Output the (X, Y) coordinate of the center of the cell containing the given text.  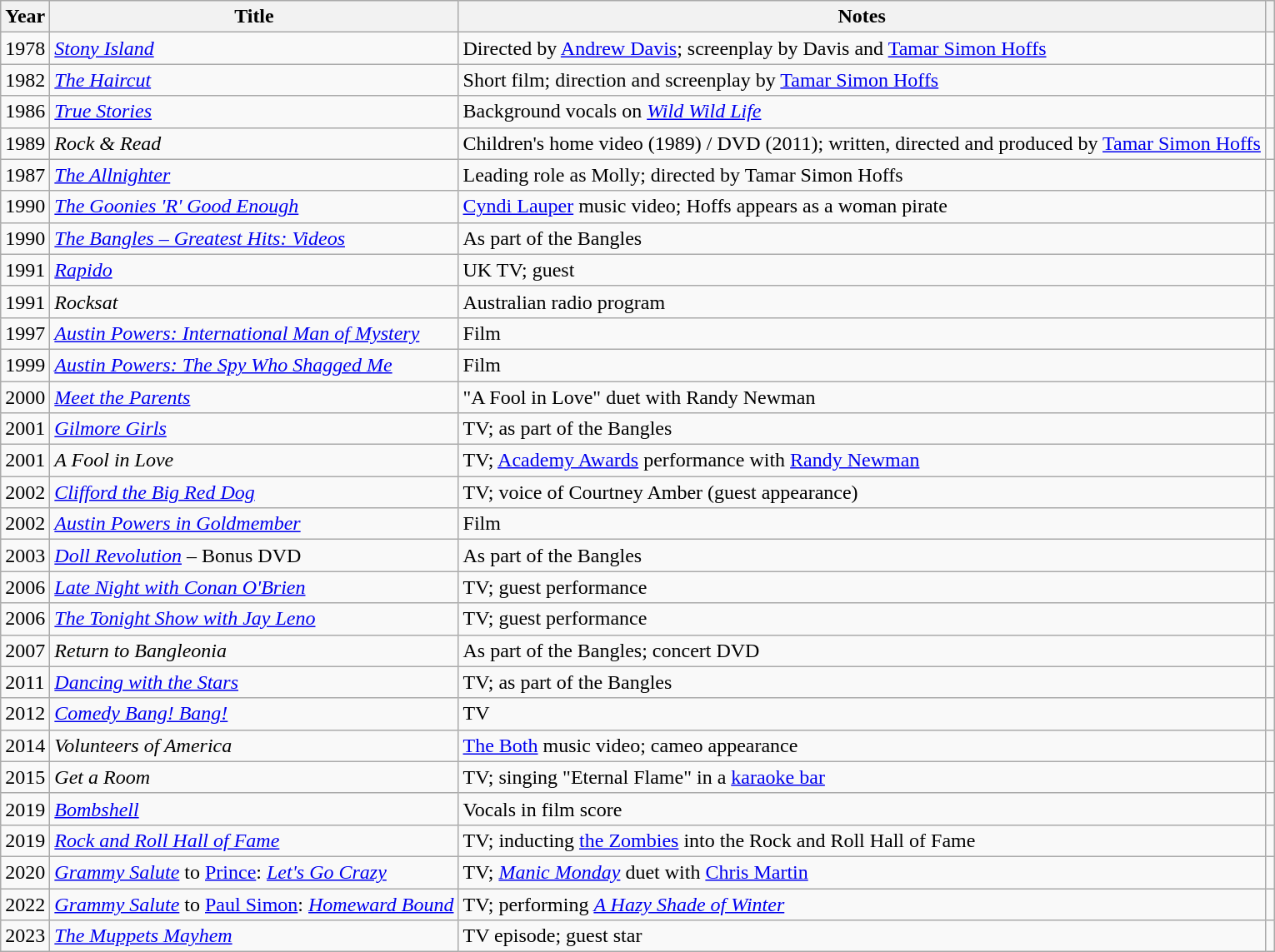
Meet the Parents (254, 397)
Late Night with Conan O'Brien (254, 587)
Cyndi Lauper music video; Hoffs appears as a woman pirate (862, 207)
2000 (25, 397)
UK TV; guest (862, 270)
Children's home video (1989) / DVD (2011); written, directed and produced by Tamar Simon Hoffs (862, 143)
Austin Powers: International Man of Mystery (254, 333)
As part of the Bangles; concert DVD (862, 650)
Australian radio program (862, 302)
TV; Academy Awards performance with Randy Newman (862, 461)
Rock and Roll Hall of Fame (254, 840)
Stony Island (254, 48)
Rock & Read (254, 143)
Vocals in film score (862, 809)
Return to Bangleonia (254, 650)
TV (862, 714)
Background vocals on Wild Wild Life (862, 112)
"A Fool in Love" duet with Randy Newman (862, 397)
TV episode; guest star (862, 936)
1987 (25, 175)
Title (254, 17)
2003 (25, 556)
Short film; direction and screenplay by Tamar Simon Hoffs (862, 80)
The Both music video; cameo appearance (862, 745)
A Fool in Love (254, 461)
2011 (25, 682)
1986 (25, 112)
Grammy Salute to Prince: Let's Go Crazy (254, 872)
Doll Revolution – Bonus DVD (254, 556)
TV; singing "Eternal Flame" in a karaoke bar (862, 777)
2023 (25, 936)
Rocksat (254, 302)
Dancing with the Stars (254, 682)
Volunteers of America (254, 745)
1978 (25, 48)
The Tonight Show with Jay Leno (254, 619)
The Goonies 'R' Good Enough (254, 207)
Gilmore Girls (254, 429)
1982 (25, 80)
2012 (25, 714)
2015 (25, 777)
2022 (25, 904)
TV; voice of Courtney Amber (guest appearance) (862, 492)
Notes (862, 17)
Comedy Bang! Bang! (254, 714)
Bombshell (254, 809)
The Haircut (254, 80)
The Allnighter (254, 175)
2014 (25, 745)
Year (25, 17)
The Bangles – Greatest Hits: Videos (254, 238)
Get a Room (254, 777)
1989 (25, 143)
Rapido (254, 270)
The Muppets Mayhem (254, 936)
Directed by Andrew Davis; screenplay by Davis and Tamar Simon Hoffs (862, 48)
Austin Powers in Goldmember (254, 524)
2020 (25, 872)
TV; inducting the Zombies into the Rock and Roll Hall of Fame (862, 840)
TV; Manic Monday duet with Chris Martin (862, 872)
1997 (25, 333)
TV; performing A Hazy Shade of Winter (862, 904)
1999 (25, 365)
2007 (25, 650)
Austin Powers: The Spy Who Shagged Me (254, 365)
Clifford the Big Red Dog (254, 492)
True Stories (254, 112)
Grammy Salute to Paul Simon: Homeward Bound (254, 904)
Leading role as Molly; directed by Tamar Simon Hoffs (862, 175)
